From the cell containing the given text, extract its center point as (x, y) coordinate. 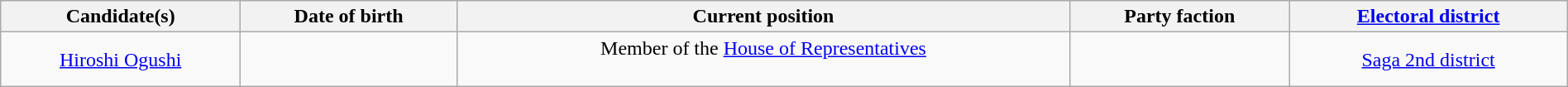
Candidate(s) (121, 17)
Electoral district (1428, 17)
Current position (762, 17)
Party faction (1179, 17)
Member of the House of Representatives (762, 60)
Saga 2nd district (1428, 60)
Date of birth (349, 17)
Hiroshi Ogushi (121, 60)
